Provide the [X, Y] coordinate of the cell's center where the given text is located.  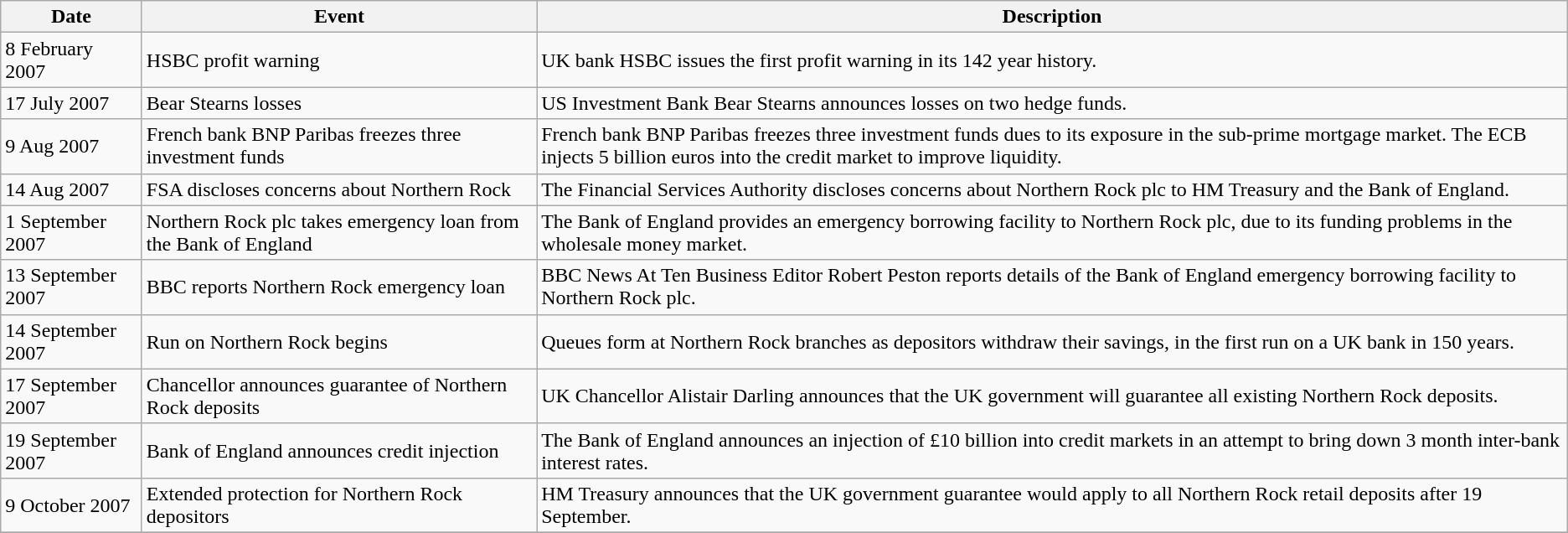
Chancellor announces guarantee of Northern Rock deposits [338, 396]
US Investment Bank Bear Stearns announces losses on two hedge funds. [1052, 103]
The Bank of England announces an injection of £10 billion into credit markets in an attempt to bring down 3 month inter-bank interest rates. [1052, 451]
UK bank HSBC issues the first profit warning in its 142 year history. [1052, 60]
UK Chancellor Alistair Darling announces that the UK government will guarantee all existing Northern Rock deposits. [1052, 396]
Date [72, 17]
Extended protection for Northern Rock depositors [338, 505]
Bear Stearns losses [338, 103]
8 February 2007 [72, 60]
Bank of England announces credit injection [338, 451]
FSA discloses concerns about Northern Rock [338, 189]
Queues form at Northern Rock branches as depositors withdraw their savings, in the first run on a UK bank in 150 years. [1052, 342]
French bank BNP Paribas freezes three investment funds [338, 146]
19 September 2007 [72, 451]
Description [1052, 17]
9 Aug 2007 [72, 146]
BBC News At Ten Business Editor Robert Peston reports details of the Bank of England emergency borrowing facility to Northern Rock plc. [1052, 287]
HM Treasury announces that the UK government guarantee would apply to all Northern Rock retail deposits after 19 September. [1052, 505]
14 Aug 2007 [72, 189]
Northern Rock plc takes emergency loan from the Bank of England [338, 233]
Run on Northern Rock begins [338, 342]
HSBC profit warning [338, 60]
1 September 2007 [72, 233]
17 September 2007 [72, 396]
14 September 2007 [72, 342]
9 October 2007 [72, 505]
17 July 2007 [72, 103]
BBC reports Northern Rock emergency loan [338, 287]
Event [338, 17]
13 September 2007 [72, 287]
The Bank of England provides an emergency borrowing facility to Northern Rock plc, due to its funding problems in the wholesale money market. [1052, 233]
The Financial Services Authority discloses concerns about Northern Rock plc to HM Treasury and the Bank of England. [1052, 189]
